Detect which cell encompasses the target text, then output its (x, y) center coordinate. 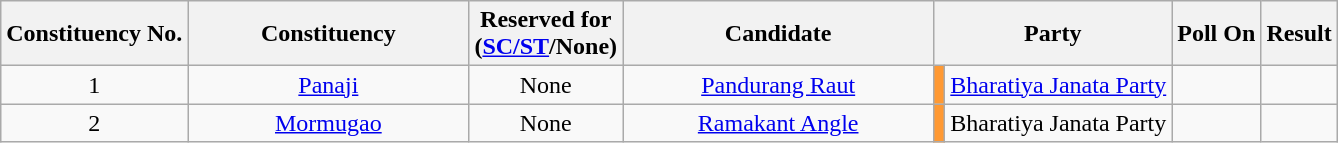
Constituency (328, 34)
Candidate (778, 34)
Pandurang Raut (778, 85)
Panaji (328, 85)
Mormugao (328, 123)
Party (1053, 34)
Constituency No. (94, 34)
Result (1299, 34)
Poll On (1216, 34)
1 (94, 85)
Reserved for(SC/ST/None) (546, 34)
2 (94, 123)
Ramakant Angle (778, 123)
